Scan for the cell matching the given text and deliver its (X, Y) coordinate at center. 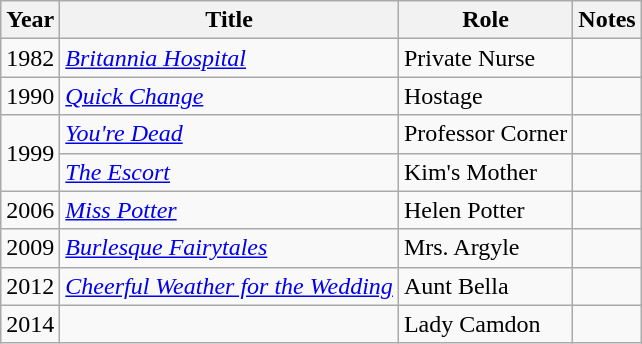
2014 (30, 324)
1990 (30, 96)
Title (230, 20)
Britannia Hospital (230, 58)
1999 (30, 153)
2009 (30, 248)
The Escort (230, 172)
Role (485, 20)
Cheerful Weather for the Wedding (230, 286)
Mrs. Argyle (485, 248)
You're Dead (230, 134)
Miss Potter (230, 210)
Private Nurse (485, 58)
Helen Potter (485, 210)
Notes (607, 20)
Kim's Mother (485, 172)
Aunt Bella (485, 286)
Burlesque Fairytales (230, 248)
2012 (30, 286)
Professor Corner (485, 134)
Hostage (485, 96)
Lady Camdon (485, 324)
Quick Change (230, 96)
1982 (30, 58)
2006 (30, 210)
Year (30, 20)
